Detect which cell encompasses the target text, then output its [X, Y] center coordinate. 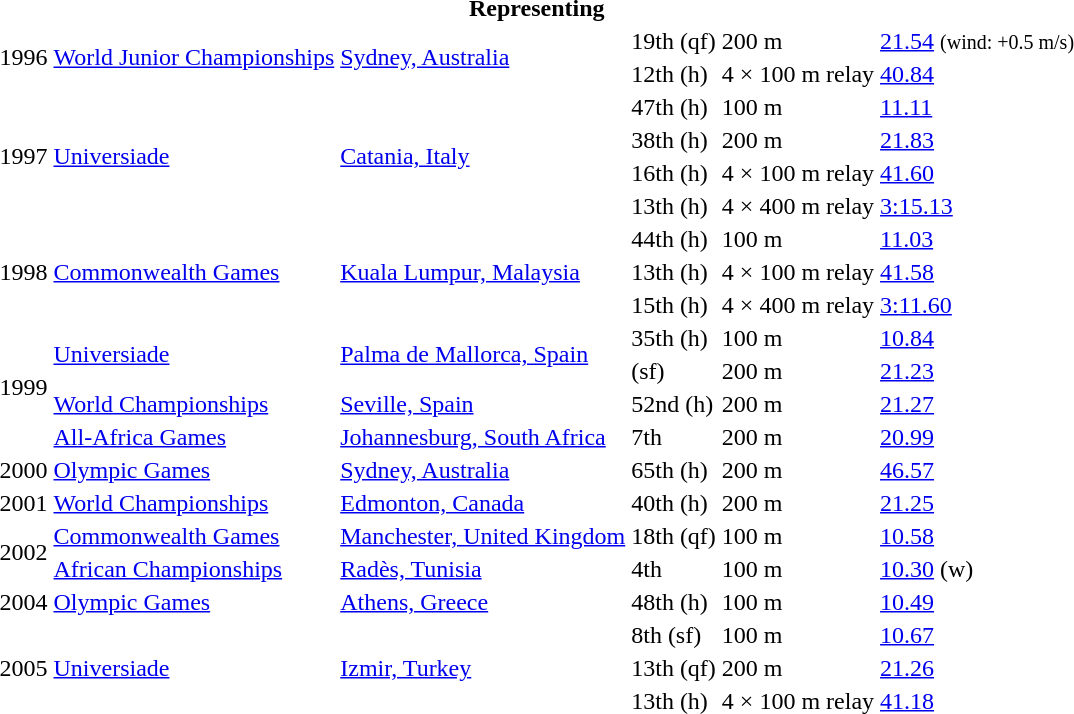
18th (qf) [674, 536]
All-Africa Games [194, 437]
Radès, Tunisia [483, 569]
47th (h) [674, 107]
(sf) [674, 371]
Kuala Lumpur, Malaysia [483, 272]
13th (qf) [674, 668]
Palma de Mallorca, Spain [483, 354]
35th (h) [674, 338]
4th [674, 569]
African Championships [194, 569]
65th (h) [674, 470]
Athens, Greece [483, 602]
52nd (h) [674, 404]
12th (h) [674, 74]
40th (h) [674, 503]
8th (sf) [674, 635]
38th (h) [674, 140]
48th (h) [674, 602]
Manchester, United Kingdom [483, 536]
Catania, Italy [483, 156]
16th (h) [674, 173]
Edmonton, Canada [483, 503]
15th (h) [674, 305]
Seville, Spain [483, 404]
7th [674, 437]
44th (h) [674, 239]
19th (qf) [674, 41]
Johannesburg, South Africa [483, 437]
World Junior Championships [194, 58]
